Detect which cell encompasses the target text, then output its (x, y) center coordinate. 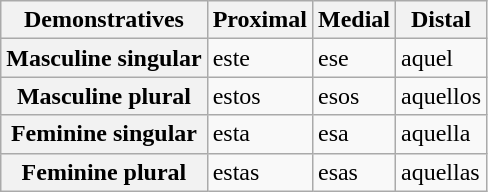
esta (260, 134)
este (260, 58)
Feminine singular (104, 134)
estas (260, 172)
Proximal (260, 20)
Medial (354, 20)
Masculine plural (104, 96)
esos (354, 96)
aquel (442, 58)
esas (354, 172)
aquellos (442, 96)
Distal (442, 20)
aquella (442, 134)
estos (260, 96)
Masculine singular (104, 58)
aquellas (442, 172)
Demonstratives (104, 20)
ese (354, 58)
esa (354, 134)
Feminine plural (104, 172)
